Determine the [x, y] coordinate at the center of the cell enclosing the given text.  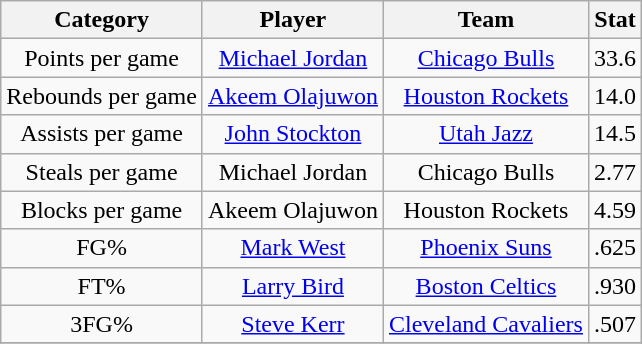
Cleveland Cavaliers [486, 324]
Steve Kerr [292, 324]
3FG% [102, 324]
14.0 [614, 96]
Utah Jazz [486, 134]
Blocks per game [102, 210]
Team [486, 20]
Steals per game [102, 172]
.507 [614, 324]
Assists per game [102, 134]
Larry Bird [292, 286]
.930 [614, 286]
Rebounds per game [102, 96]
FT% [102, 286]
Stat [614, 20]
Mark West [292, 248]
FG% [102, 248]
Points per game [102, 58]
.625 [614, 248]
Player [292, 20]
John Stockton [292, 134]
4.59 [614, 210]
Boston Celtics [486, 286]
2.77 [614, 172]
Phoenix Suns [486, 248]
Category [102, 20]
14.5 [614, 134]
33.6 [614, 58]
